Provide the [X, Y] coordinate of the cell's center where the given text is located.  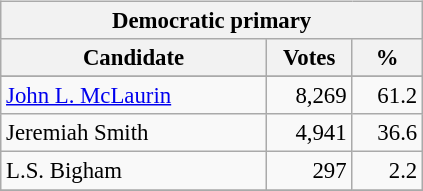
Votes [309, 58]
36.6 [388, 133]
61.2 [388, 96]
John L. McLaurin [134, 96]
4,941 [309, 133]
% [388, 58]
Democratic primary [212, 21]
297 [309, 171]
Jeremiah Smith [134, 133]
L.S. Bigham [134, 171]
8,269 [309, 96]
2.2 [388, 171]
Candidate [134, 58]
